Locate the cell with the specified text and output its (x, y) center coordinate. 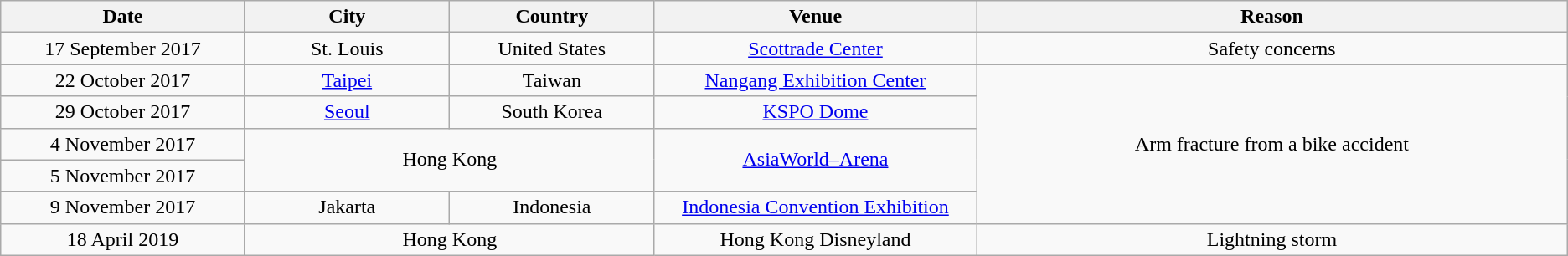
United States (551, 49)
Taiwan (551, 80)
29 October 2017 (123, 112)
Jakarta (347, 207)
17 September 2017 (123, 49)
9 November 2017 (123, 207)
AsiaWorld–Arena (815, 160)
South Korea (551, 112)
Hong Kong Disneyland (815, 239)
5 November 2017 (123, 176)
Indonesia (551, 207)
Scottrade Center (815, 49)
Venue (815, 17)
Date (123, 17)
Seoul (347, 112)
City (347, 17)
Lightning storm (1272, 239)
Country (551, 17)
Arm fracture from a bike accident (1272, 144)
Reason (1272, 17)
Nangang Exhibition Center (815, 80)
18 April 2019 (123, 239)
Taipei (347, 80)
Indonesia Convention Exhibition (815, 207)
Safety concerns (1272, 49)
KSPO Dome (815, 112)
4 November 2017 (123, 144)
St. Louis (347, 49)
22 October 2017 (123, 80)
